Determine the [x, y] coordinate at the center of the cell enclosing the given text.  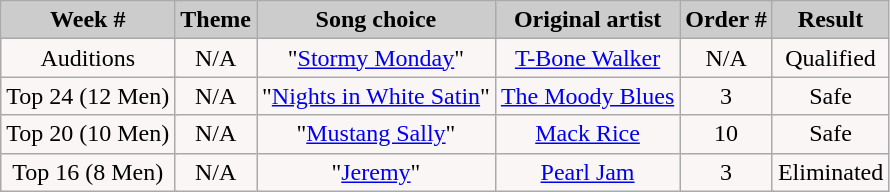
Auditions [88, 58]
Original artist [587, 20]
Result [830, 20]
The Moody Blues [587, 96]
"Mustang Sally" [376, 134]
Order # [726, 20]
Song choice [376, 20]
Mack Rice [587, 134]
"Nights in White Satin" [376, 96]
Top 16 (8 Men) [88, 172]
Qualified [830, 58]
"Jeremy" [376, 172]
Top 20 (10 Men) [88, 134]
10 [726, 134]
"Stormy Monday" [376, 58]
Top 24 (12 Men) [88, 96]
Pearl Jam [587, 172]
Week # [88, 20]
Theme [216, 20]
Eliminated [830, 172]
T-Bone Walker [587, 58]
